Capture the cell that displays the provided text and extract its (X, Y) central coordinate. 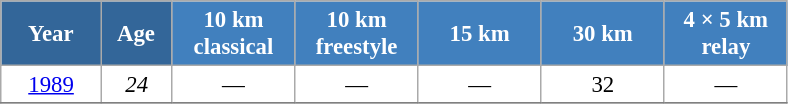
Age (136, 34)
10 km freestyle (356, 34)
Year (52, 34)
1989 (52, 85)
32 (602, 85)
4 × 5 km relay (726, 34)
15 km (480, 34)
10 km classical (234, 34)
24 (136, 85)
30 km (602, 34)
